From the cell containing the given text, extract its center point as (X, Y) coordinate. 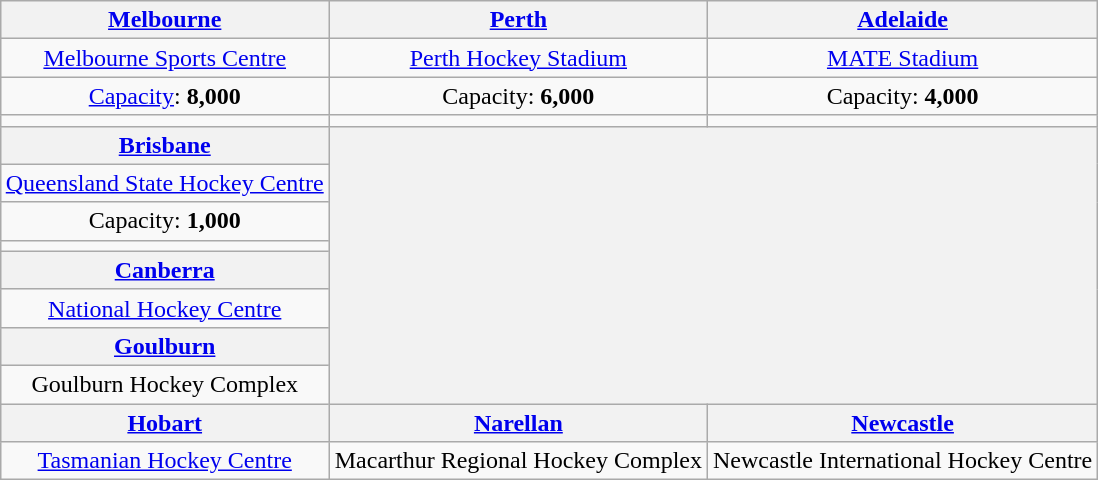
Canberra (164, 270)
Brisbane (164, 145)
Goulburn Hockey Complex (164, 384)
Newcastle International Hockey Centre (903, 461)
Perth (518, 20)
Hobart (164, 423)
Capacity: 1,000 (164, 221)
Adelaide (903, 20)
Melbourne (164, 20)
Queensland State Hockey Centre (164, 183)
Tasmanian Hockey Centre (164, 461)
National Hockey Centre (164, 308)
Capacity: 8,000 (164, 96)
Perth Hockey Stadium (518, 58)
Melbourne Sports Centre (164, 58)
Macarthur Regional Hockey Complex (518, 461)
MATE Stadium (903, 58)
Capacity: 4,000 (903, 96)
Goulburn (164, 346)
Newcastle (903, 423)
Capacity: 6,000 (518, 96)
Narellan (518, 423)
